Provide the [X, Y] coordinate of the cell's center where the given text is located.  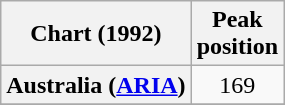
Peakposition [237, 34]
Australia (ARIA) [96, 85]
169 [237, 85]
Chart (1992) [96, 34]
